Identify which cell holds the provided text, then report its (x, y) central coordinate. 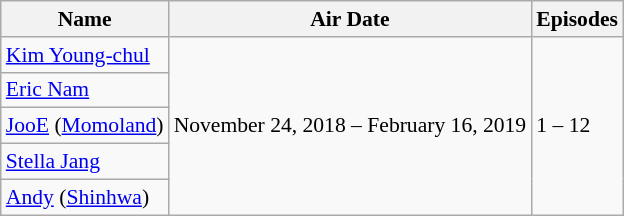
Episodes (577, 19)
Stella Jang (85, 162)
1 – 12 (577, 126)
Air Date (350, 19)
November 24, 2018 – February 16, 2019 (350, 126)
JooE (Momoland) (85, 126)
Name (85, 19)
Kim Young-chul (85, 55)
Eric Nam (85, 90)
Andy (Shinhwa) (85, 197)
